Search for the cell housing the specified text and yield its (x, y) center coordinate. 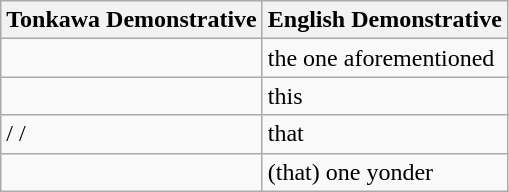
this (384, 96)
the one aforementioned (384, 58)
English Demonstrative (384, 20)
/ / (132, 134)
Tonkawa Demonstrative (132, 20)
that (384, 134)
(that) one yonder (384, 172)
